Locate the cell with the specified text and output its (X, Y) center coordinate. 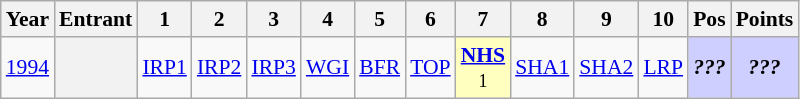
Year (28, 19)
9 (606, 19)
Entrant (96, 19)
SHA1 (542, 68)
4 (328, 19)
Pos (710, 19)
BFR (380, 68)
1994 (28, 68)
IRP1 (164, 68)
1 (164, 19)
IRP3 (274, 68)
WGI (328, 68)
3 (274, 19)
10 (663, 19)
2 (220, 19)
8 (542, 19)
IRP2 (220, 68)
6 (430, 19)
5 (380, 19)
Points (765, 19)
LRP (663, 68)
TOP (430, 68)
SHA2 (606, 68)
NHS1 (484, 68)
7 (484, 19)
